Return the [X, Y] coordinate for the center point of the cell that contains the specified text.  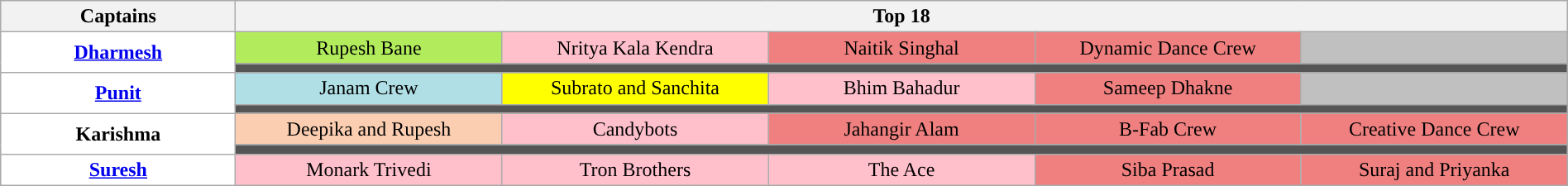
The Ace [901, 169]
Nritya Kala Kendra [635, 48]
Siba Prasad [1168, 169]
Rupesh Bane [369, 48]
Candybots [635, 129]
Sameep Dhakne [1168, 88]
Top 18 [901, 17]
Monark Trivedi [369, 169]
Bhim Bahadur [901, 88]
Deepika and Rupesh [369, 129]
Janam Crew [369, 88]
Jahangir Alam [901, 129]
Dynamic Dance Crew [1168, 48]
Suraj and Priyanka [1434, 169]
Creative Dance Crew [1434, 129]
Naitik Singhal [901, 48]
Tron Brothers [635, 169]
Captains [118, 17]
Karishma [118, 134]
Subrato and Sanchita [635, 88]
Punit [118, 93]
Dharmesh [118, 53]
B-Fab Crew [1168, 129]
Suresh [118, 169]
